Output the [X, Y] coordinate of the center of the cell containing the given text.  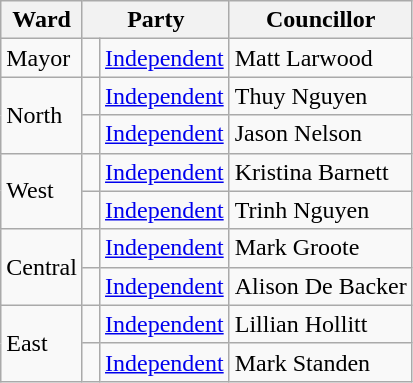
Councillor [320, 20]
Matt Larwood [320, 58]
North [42, 115]
Central [42, 267]
Jason Nelson [320, 134]
Lillian Hollitt [320, 324]
Trinh Nguyen [320, 210]
East [42, 343]
West [42, 191]
Kristina Barnett [320, 172]
Alison De Backer [320, 286]
Mark Groote [320, 248]
Ward [42, 20]
Mayor [42, 58]
Thuy Nguyen [320, 96]
Mark Standen [320, 362]
Party [156, 20]
